Return [X, Y] of the center of cell containing provided text 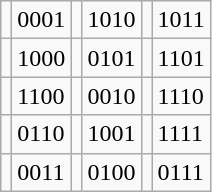
0111 [181, 172]
0110 [42, 134]
1011 [181, 20]
0100 [112, 172]
0001 [42, 20]
1000 [42, 58]
1001 [112, 134]
0011 [42, 172]
0010 [112, 96]
1101 [181, 58]
1110 [181, 96]
1111 [181, 134]
1010 [112, 20]
1100 [42, 96]
0101 [112, 58]
